Determine the [X, Y] coordinate at the center of the cell enclosing the given text.  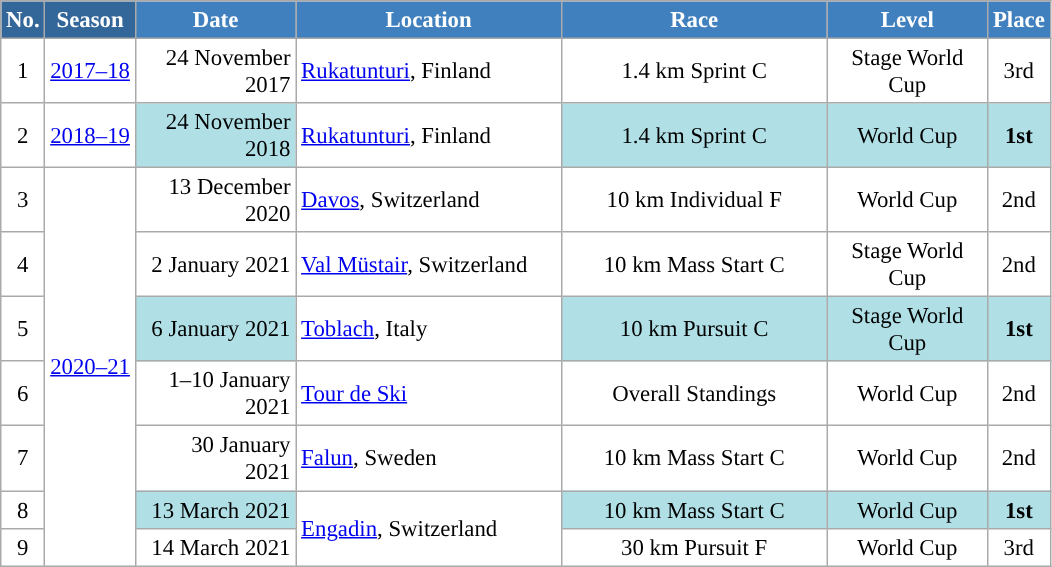
Location [429, 20]
Tour de Ski [429, 394]
9 [23, 547]
2017–18 [90, 72]
Falun, Sweden [429, 458]
Season [90, 20]
Level [908, 20]
30 January 2021 [216, 458]
6 [23, 394]
13 December 2020 [216, 200]
14 March 2021 [216, 547]
4 [23, 264]
Race [694, 20]
10 km Individual F [694, 200]
24 November 2018 [216, 136]
6 January 2021 [216, 330]
2018–19 [90, 136]
13 March 2021 [216, 510]
2 January 2021 [216, 264]
3 [23, 200]
8 [23, 510]
Val Müstair, Switzerland [429, 264]
24 November 2017 [216, 72]
2 [23, 136]
10 km Pursuit C [694, 330]
30 km Pursuit F [694, 547]
Overall Standings [694, 394]
2020–21 [90, 367]
No. [23, 20]
Place [1019, 20]
7 [23, 458]
Davos, Switzerland [429, 200]
Toblach, Italy [429, 330]
Engadin, Switzerland [429, 528]
Date [216, 20]
5 [23, 330]
1–10 January 2021 [216, 394]
1 [23, 72]
